Detect which cell encompasses the target text, then output its [X, Y] center coordinate. 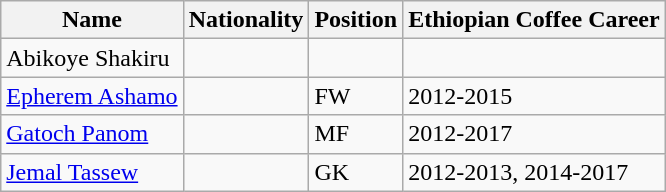
Nationality [246, 20]
Jemal Tassew [92, 172]
MF [356, 134]
Ethiopian Coffee Career [534, 20]
Abikoye Shakiru [92, 58]
2012-2017 [534, 134]
Position [356, 20]
GK [356, 172]
Name [92, 20]
Gatoch Panom [92, 134]
FW [356, 96]
2012-2015 [534, 96]
Epherem Ashamo [92, 96]
2012-2013, 2014-2017 [534, 172]
